Search for the cell housing the specified text and yield its [x, y] center coordinate. 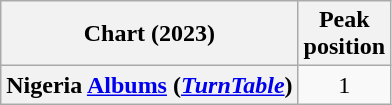
Peakposition [344, 34]
1 [344, 85]
Chart (2023) [150, 34]
Nigeria Albums (TurnTable) [150, 85]
